Scan for the cell matching the given text and deliver its [x, y] coordinate at center. 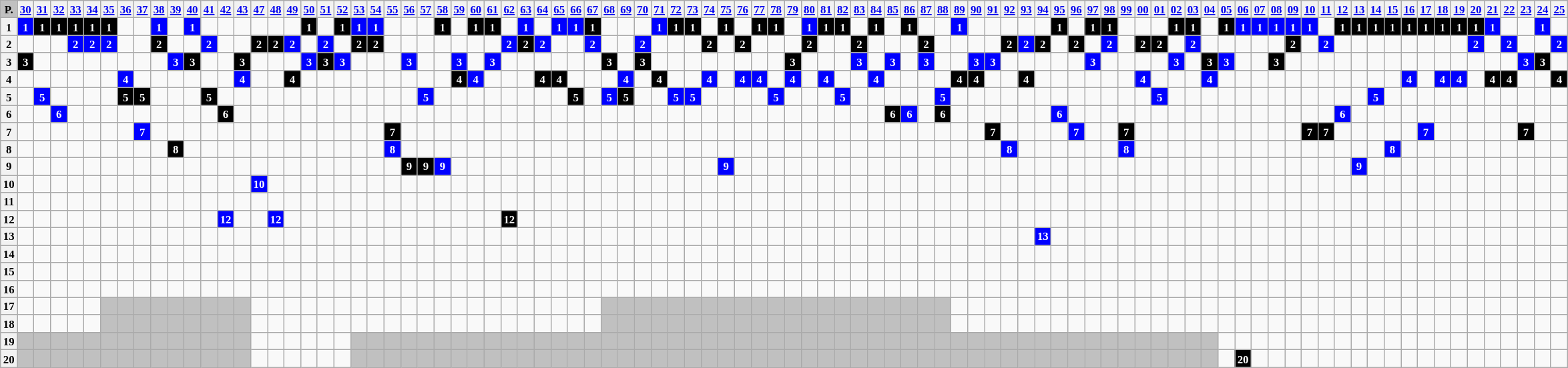
43 [243, 9]
41 [210, 9]
97 [1093, 9]
81 [826, 9]
78 [776, 9]
79 [793, 9]
66 [575, 9]
33 [76, 9]
91 [993, 9]
58 [442, 9]
72 [676, 9]
51 [326, 9]
21 [1493, 9]
48 [275, 9]
86 [909, 9]
84 [876, 9]
40 [192, 9]
34 [92, 9]
57 [426, 9]
63 [526, 9]
02 [1176, 9]
69 [626, 9]
37 [143, 9]
35 [109, 9]
90 [976, 9]
50 [308, 9]
P. [9, 9]
67 [593, 9]
65 [559, 9]
32 [59, 9]
71 [660, 9]
42 [226, 9]
70 [642, 9]
25 [1559, 9]
93 [1027, 9]
31 [43, 9]
88 [943, 9]
87 [927, 9]
61 [493, 9]
36 [125, 9]
64 [542, 9]
98 [1109, 9]
74 [709, 9]
99 [1127, 9]
03 [1194, 9]
96 [1076, 9]
23 [1526, 9]
38 [159, 9]
95 [1060, 9]
82 [842, 9]
47 [259, 9]
89 [960, 9]
56 [409, 9]
39 [176, 9]
59 [459, 9]
04 [1210, 9]
80 [809, 9]
52 [342, 9]
24 [1542, 9]
00 [1143, 9]
01 [1160, 9]
83 [860, 9]
62 [509, 9]
94 [1043, 9]
68 [609, 9]
73 [693, 9]
53 [359, 9]
92 [1009, 9]
85 [893, 9]
54 [375, 9]
49 [292, 9]
08 [1276, 9]
09 [1294, 9]
55 [393, 9]
75 [726, 9]
60 [475, 9]
05 [1227, 9]
30 [25, 9]
06 [1243, 9]
22 [1509, 9]
77 [760, 9]
07 [1260, 9]
76 [742, 9]
